Locate the cell with the specified text and output its (x, y) center coordinate. 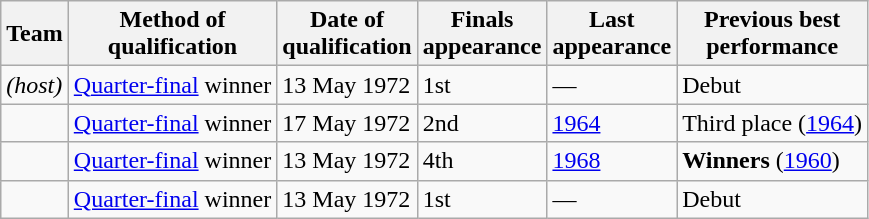
Winners (1960) (772, 161)
Method ofqualification (172, 34)
2nd (482, 123)
Third place (1964) (772, 123)
1964 (612, 123)
(host) (35, 85)
Team (35, 34)
1968 (612, 161)
Previous bestperformance (772, 34)
Finalsappearance (482, 34)
Date ofqualification (347, 34)
17 May 1972 (347, 123)
Lastappearance (612, 34)
4th (482, 161)
